Return the [x, y] coordinate for the center point of the cell that contains the specified text.  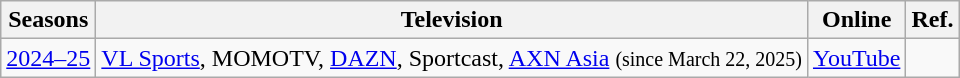
YouTube [856, 58]
VL Sports, MOMOTV, DAZN, Sportcast, AXN Asia (since March 22, 2025) [452, 58]
2024–25 [48, 58]
Seasons [48, 20]
Ref. [932, 20]
Television [452, 20]
Online [856, 20]
